For the text-containing cell, return its midpoint in (x, y) coordinate format. 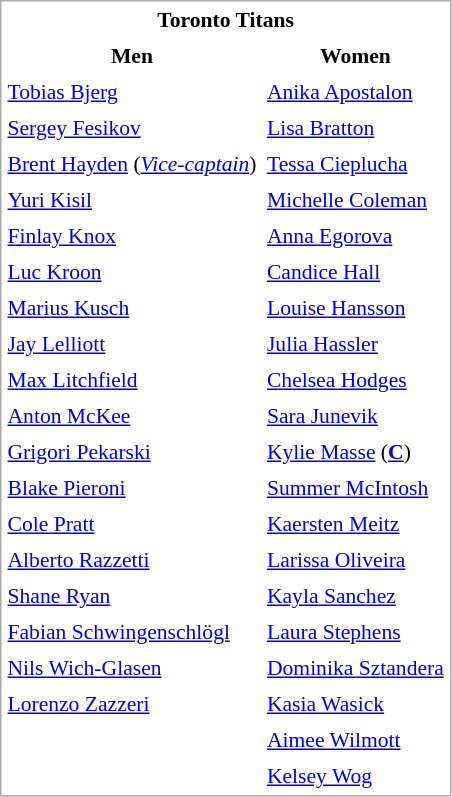
Kasia Wasick (355, 704)
Summer McIntosh (355, 488)
Yuri Kisil (132, 200)
Shane Ryan (132, 596)
Candice Hall (355, 272)
Cole Pratt (132, 524)
Dominika Sztandera (355, 668)
Luc Kroon (132, 272)
Tobias Bjerg (132, 92)
Kaersten Meitz (355, 524)
Sara Junevik (355, 416)
Jay Lelliott (132, 344)
Larissa Oliveira (355, 560)
Aimee Wilmott (355, 740)
Finlay Knox (132, 236)
Max Litchfield (132, 380)
Kayla Sanchez (355, 596)
Blake Pieroni (132, 488)
Marius Kusch (132, 308)
Louise Hansson (355, 308)
Anika Apostalon (355, 92)
Laura Stephens (355, 632)
Julia Hassler (355, 344)
Kylie Masse (C) (355, 452)
Toronto Titans (226, 20)
Men (132, 56)
Lisa Bratton (355, 128)
Lorenzo Zazzeri (132, 704)
Brent Hayden (Vice-captain) (132, 164)
Tessa Cieplucha (355, 164)
Alberto Razzetti (132, 560)
Kelsey Wog (355, 776)
Chelsea Hodges (355, 380)
Fabian Schwingenschlögl (132, 632)
Nils Wich-Glasen (132, 668)
Anna Egorova (355, 236)
Grigori Pekarski (132, 452)
Anton McKee (132, 416)
Sergey Fesikov (132, 128)
Michelle Coleman (355, 200)
Women (355, 56)
